For the text-containing cell, return its midpoint in [X, Y] coordinate format. 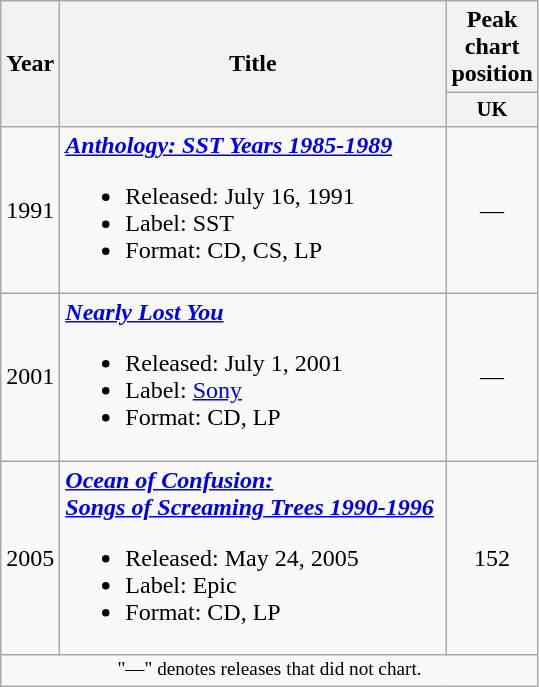
Nearly Lost YouReleased: July 1, 2001Label: SonyFormat: CD, LP [253, 378]
Peak chart position [492, 47]
Title [253, 64]
Ocean of Confusion: Songs of Screaming Trees 1990-1996Released: May 24, 2005Label: EpicFormat: CD, LP [253, 558]
2001 [30, 378]
Anthology: SST Years 1985-1989Released: July 16, 1991Label: SSTFormat: CD, CS, LP [253, 210]
1991 [30, 210]
Year [30, 64]
152 [492, 558]
"—" denotes releases that did not chart. [270, 671]
2005 [30, 558]
UK [492, 110]
